Find where the given text appears and provide that cell's center as (x, y) coordinate. 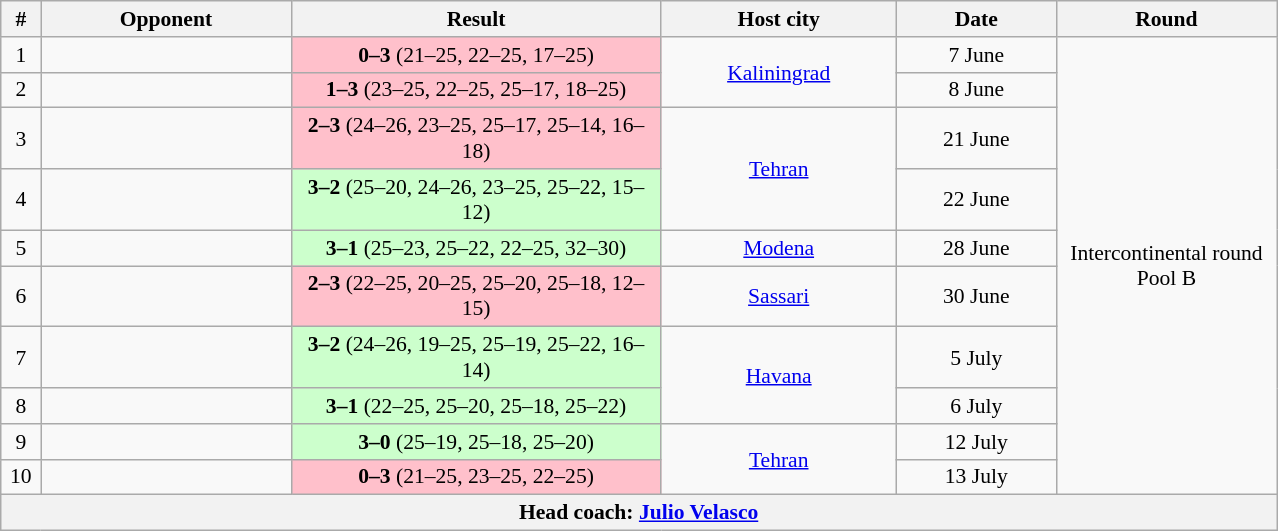
Head coach: Julio Velasco (639, 513)
8 (21, 406)
1–3 (23–25, 22–25, 25–17, 18–25) (476, 90)
Result (476, 19)
# (21, 19)
6 July (976, 406)
12 July (976, 442)
3–1 (22–25, 25–20, 25–18, 25–22) (476, 406)
10 (21, 477)
2 (21, 90)
Havana (778, 376)
Intercontinental roundPool B (1166, 266)
5 July (976, 358)
Sassari (778, 296)
0–3 (21–25, 22–25, 17–25) (476, 55)
Opponent (166, 19)
8 June (976, 90)
22 June (976, 200)
30 June (976, 296)
28 June (976, 248)
Modena (778, 248)
13 July (976, 477)
7 (21, 358)
9 (21, 442)
21 June (976, 138)
3–2 (24–26, 19–25, 25–19, 25–22, 16–14) (476, 358)
4 (21, 200)
0–3 (21–25, 23–25, 22–25) (476, 477)
Host city (778, 19)
3–2 (25–20, 24–26, 23–25, 25–22, 15–12) (476, 200)
Round (1166, 19)
1 (21, 55)
5 (21, 248)
3–0 (25–19, 25–18, 25–20) (476, 442)
Kaliningrad (778, 72)
3–1 (25–23, 25–22, 22–25, 32–30) (476, 248)
3 (21, 138)
7 June (976, 55)
6 (21, 296)
Date (976, 19)
2–3 (24–26, 23–25, 25–17, 25–14, 16–18) (476, 138)
2–3 (22–25, 20–25, 25–20, 25–18, 12–15) (476, 296)
